Extract the (x, y) coordinate from the center of the cell holding the provided text.  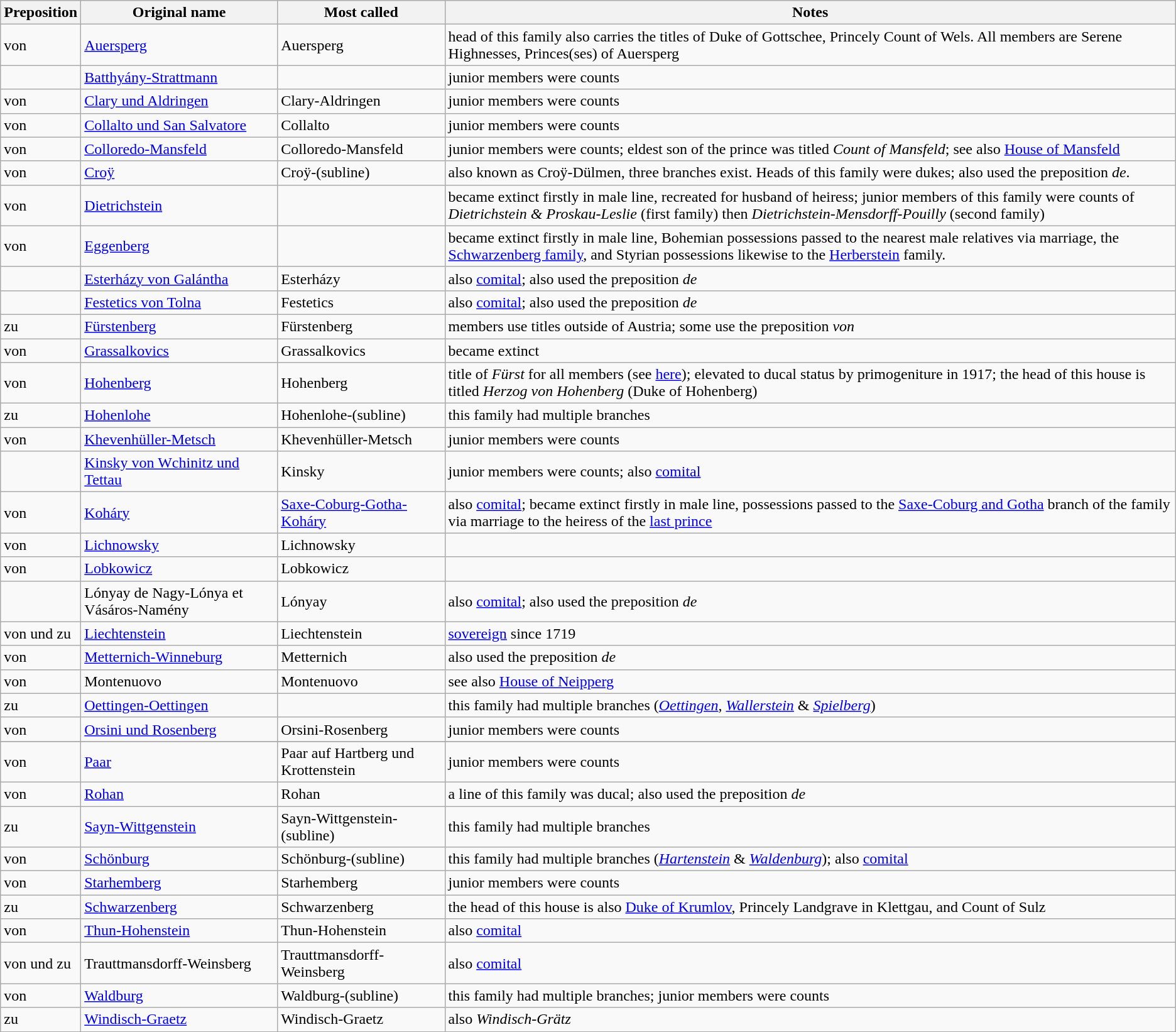
Lónyay de Nagy-Lónya et Vásáros-Namény (180, 601)
Notes (810, 13)
Festetics (361, 302)
Waldburg-(subline) (361, 996)
also known as Croÿ-Dülmen, three branches exist. Heads of this family were dukes; also used the preposition de. (810, 173)
Kinsky (361, 471)
junior members were counts; eldest son of the prince was titled Count of Mansfeld; see also House of Mansfeld (810, 149)
Eggenberg (180, 246)
Oettingen-Oettingen (180, 705)
Saxe-Coburg-Gotha-Koháry (361, 513)
this family had multiple branches (Hartenstein & Waldenburg); also comital (810, 859)
Collalto und San Salvatore (180, 125)
Esterházy von Galántha (180, 278)
Original name (180, 13)
a line of this family was ducal; also used the preposition de (810, 794)
the head of this house is also Duke of Krumlov, Princely Landgrave in Klettgau, and Count of Sulz (810, 907)
this family had multiple branches; junior members were counts (810, 996)
Paar (180, 762)
Metternich-Winneburg (180, 657)
this family had multiple branches (Oettingen, Wallerstein & Spielberg) (810, 705)
Schönburg-(subline) (361, 859)
Clary-Aldringen (361, 101)
see also House of Neipperg (810, 681)
also Windisch-Grätz (810, 1019)
Preposition (41, 13)
Croÿ (180, 173)
Paar auf Hartberg und Krottenstein (361, 762)
Clary und Aldringen (180, 101)
Sayn-Wittgenstein-(subline) (361, 826)
Dietrichstein (180, 205)
Orsini-Rosenberg (361, 729)
Most called (361, 13)
also used the preposition de (810, 657)
Kinsky von Wchinitz und Tettau (180, 471)
Hohenlohe (180, 415)
Sayn-Wittgenstein (180, 826)
Orsini und Rosenberg (180, 729)
Esterházy (361, 278)
members use titles outside of Austria; some use the preposition von (810, 326)
Metternich (361, 657)
sovereign since 1719 (810, 634)
Hohenlohe-(subline) (361, 415)
Waldburg (180, 996)
Batthyány-Strattmann (180, 77)
became extinct (810, 350)
Collalto (361, 125)
Croÿ-(subline) (361, 173)
junior members were counts; also comital (810, 471)
Schönburg (180, 859)
Festetics von Tolna (180, 302)
Lónyay (361, 601)
Koháry (180, 513)
